Detect which cell encompasses the target text, then output its [x, y] center coordinate. 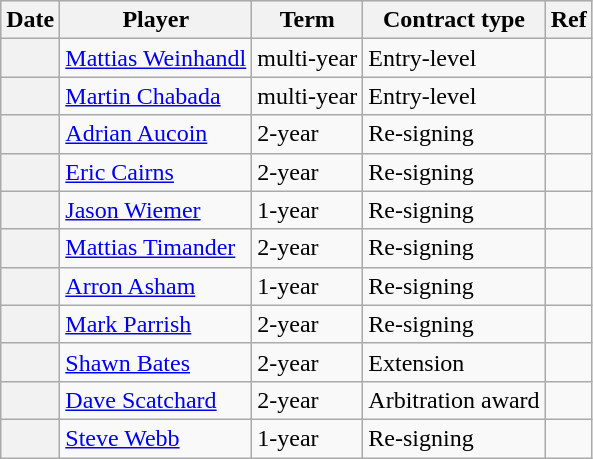
Arron Asham [156, 286]
Jason Wiemer [156, 210]
Date [30, 20]
Mattias Weinhandl [156, 58]
Contract type [454, 20]
Player [156, 20]
Mark Parrish [156, 324]
Eric Cairns [156, 172]
Dave Scatchard [156, 400]
Mattias Timander [156, 248]
Extension [454, 362]
Term [308, 20]
Martin Chabada [156, 96]
Arbitration award [454, 400]
Ref [568, 20]
Adrian Aucoin [156, 134]
Steve Webb [156, 438]
Shawn Bates [156, 362]
